From the cell containing the given text, extract its center point as (x, y) coordinate. 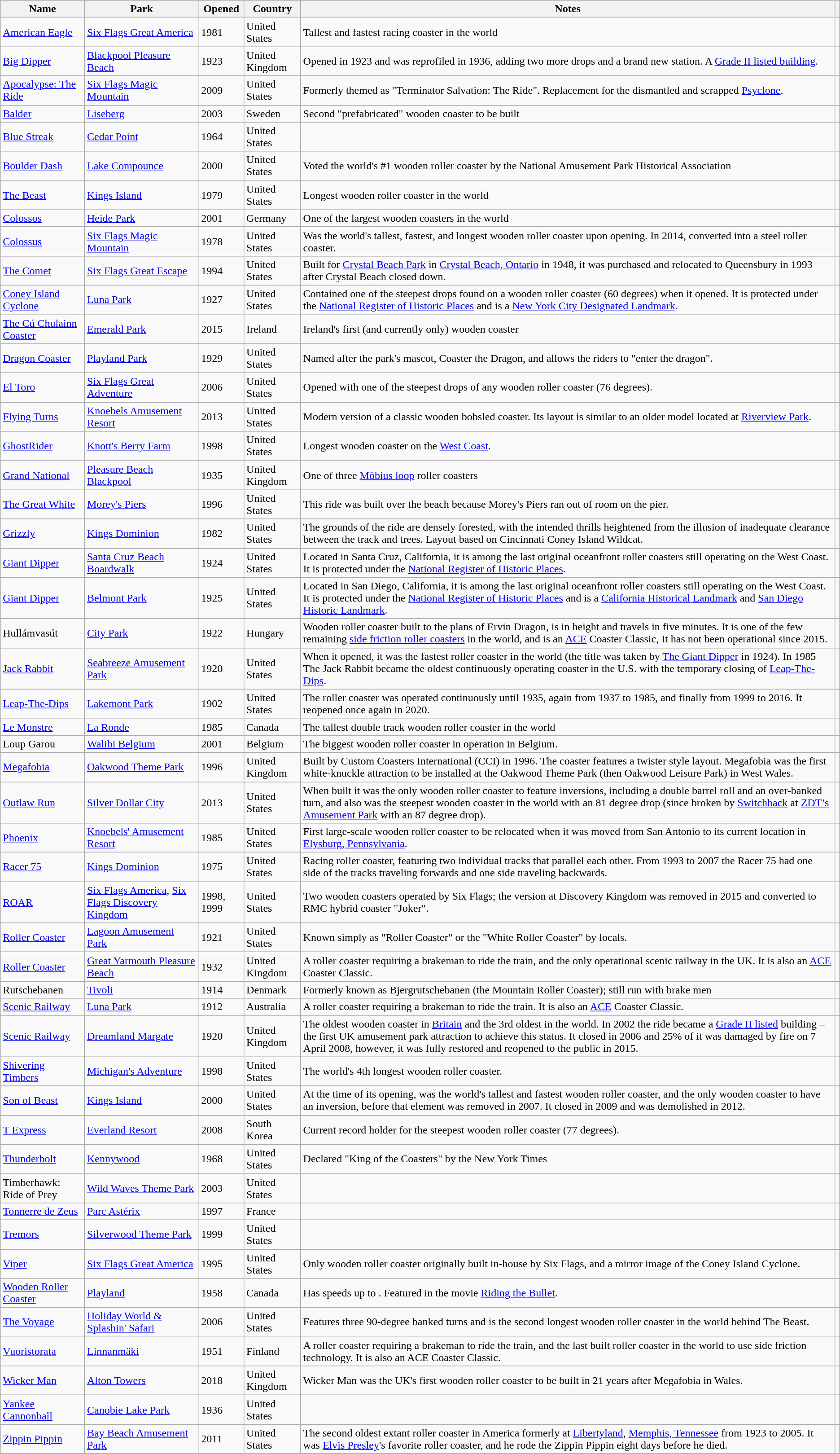
1982 (222, 533)
Blackpool Pleasure Beach (141, 61)
Leap-The-Dips (43, 704)
Two wooden coasters operated by Six Flags; the version at Discovery Kingdom was removed in 2015 and converted to RMC hybrid coaster "Joker". (568, 902)
Boulder Dash (43, 166)
Phoenix (43, 838)
Jack Rabbit (43, 668)
Lake Compounce (141, 166)
Ireland's first (and currently only) wooden coaster (568, 329)
Six Flags Great Adventure (141, 388)
One of three Möbius loop roller coasters (568, 475)
Canobie Lake Park (141, 1410)
Only wooden roller coaster originally built in-house by Six Flags, and a mirror image of the Coney Island Cyclone. (568, 1263)
Silver Dollar City (141, 803)
Voted the world's #1 wooden roller coaster by the National Amusement Park Historical Association (568, 166)
La Ronde (141, 727)
Country (272, 9)
A roller coaster requiring a brakeman to ride the train, and the only operational scenic railway in the UK. It is also an ACE Coaster Classic. (568, 967)
1958 (222, 1293)
France (272, 1211)
2009 (222, 91)
A roller coaster requiring a brakeman to ride the train. It is also an ACE Coaster Classic. (568, 1007)
Knoebels Amusement Resort (141, 417)
Opened in 1923 and was reprofiled in 1936, adding two more drops and a brand new station. A Grade II listed building. (568, 61)
Great Yarmouth Pleasure Beach (141, 967)
1914 (222, 990)
T Express (43, 1129)
Seabreeze Amusement Park (141, 668)
1968 (222, 1159)
Knoebels' Amusement Resort (141, 838)
Wooden Roller Coaster (43, 1293)
Six Flags America, Six Flags Discovery Kingdom (141, 902)
The biggest wooden roller coaster in operation in Belgium. (568, 744)
Lakemont Park (141, 704)
Name (43, 9)
Loup Garou (43, 744)
Racer 75 (43, 867)
Six Flags Great Escape (141, 270)
Formerly themed as "Terminator Salvation: The Ride". Replacement for the dismantled and scrapped Psyclone. (568, 91)
Emerald Park (141, 329)
Santa Cruz Beach Boardwalk (141, 563)
1929 (222, 358)
Vuoristorata (43, 1351)
Tallest and fastest racing coaster in the world (568, 32)
1912 (222, 1007)
Thunderbolt (43, 1159)
Longest wooden roller coaster in the world (568, 195)
1902 (222, 704)
Parc Astérix (141, 1211)
Finland (272, 1351)
Hullámvasút (43, 633)
Playland Park (141, 358)
Blue Streak (43, 136)
First large-scale wooden roller coaster to be relocated when it was moved from San Antonio to its current location in Elysburg, Pennsylvania. (568, 838)
The tallest double track wooden roller coaster in the world (568, 727)
Modern version of a classic wooden bobsled coaster. Its layout is similar to an older model located at Riverview Park. (568, 417)
Silverwood Theme Park (141, 1234)
Holiday World & Splashin' Safari (141, 1322)
1994 (222, 270)
Belmont Park (141, 598)
Opened with one of the steepest drops of any wooden roller coaster (76 degrees). (568, 388)
Notes (568, 9)
Tremors (43, 1234)
Cedar Point (141, 136)
1964 (222, 136)
1924 (222, 563)
Wild Waves Theme Park (141, 1188)
1981 (222, 32)
Park (141, 9)
Grizzly (43, 533)
Liseberg (141, 114)
Lagoon Amusement Park (141, 937)
1936 (222, 1410)
Oakwood Theme Park (141, 767)
Shivering Timbers (43, 1071)
1995 (222, 1263)
Yankee Cannonball (43, 1410)
Has speeds up to . Featured in the movie Riding the Bullet. (568, 1293)
Flying Turns (43, 417)
The Cú Chulainn Coaster (43, 329)
Kennywood (141, 1159)
The Great White (43, 505)
Australia (272, 1007)
1999 (222, 1234)
Zippin Pippin (43, 1439)
Balder (43, 114)
Bay Beach Amusement Park (141, 1439)
1923 (222, 61)
2011 (222, 1439)
City Park (141, 633)
Germany (272, 218)
Megafobia (43, 767)
1978 (222, 242)
The world's 4th longest wooden roller coaster. (568, 1071)
Built for Crystal Beach Park in Crystal Beach, Ontario in 1948, it was purchased and relocated to Queensbury in 1993 after Crystal Beach closed down. (568, 270)
Michigan's Adventure (141, 1071)
Hungary (272, 633)
The Beast (43, 195)
Alton Towers (141, 1381)
Ireland (272, 329)
Known simply as "Roller Coaster" or the "White Roller Coaster" by locals. (568, 937)
Opened (222, 9)
Viper (43, 1263)
Features three 90-degree banked turns and is the second longest wooden roller coaster in the world behind The Beast. (568, 1322)
1927 (222, 300)
Le Monstre (43, 727)
Pleasure Beach Blackpool (141, 475)
Colossos (43, 218)
Declared "King of the Coasters" by the New York Times (568, 1159)
Rutschebanen (43, 990)
Colossus (43, 242)
1935 (222, 475)
Current record holder for the steepest wooden roller coaster (77 degrees). (568, 1129)
One of the largest wooden coasters in the world (568, 218)
1932 (222, 967)
Longest wooden coaster on the West Coast. (568, 446)
Son of Beast (43, 1101)
Everland Resort (141, 1129)
1975 (222, 867)
Wicker Man (43, 1381)
Named after the park's mascot, Coaster the Dragon, and allows the riders to "enter the dragon". (568, 358)
Heide Park (141, 218)
Timberhawk: Ride of Prey (43, 1188)
1951 (222, 1351)
2015 (222, 329)
Denmark (272, 990)
American Eagle (43, 32)
Formerly known as Bjergrutschebanen (the Mountain Roller Coaster); still run with brake men (568, 990)
Dreamland Margate (141, 1036)
1998, 1999 (222, 902)
The Voyage (43, 1322)
Tivoli (141, 990)
1979 (222, 195)
Grand National (43, 475)
El Toro (43, 388)
2018 (222, 1381)
Coney Island Cyclone (43, 300)
This ride was built over the beach because Morey's Piers ran out of room on the pier. (568, 505)
Belgium (272, 744)
GhostRider (43, 446)
Walibi Belgium (141, 744)
Sweden (272, 114)
Second "prefabricated" wooden coaster to be built (568, 114)
Playland (141, 1293)
1925 (222, 598)
Dragon Coaster (43, 358)
Apocalypse: The Ride (43, 91)
Morey's Piers (141, 505)
South Korea (272, 1129)
Linnanmäki (141, 1351)
Was the world's tallest, fastest, and longest wooden roller coaster upon opening. In 2014, converted into a steel roller coaster. (568, 242)
Outlaw Run (43, 803)
1997 (222, 1211)
Big Dipper (43, 61)
ROAR (43, 902)
The roller coaster was operated continuously until 1935, again from 1937 to 1985, and finally from 1999 to 2016. It reopened once again in 2020. (568, 704)
The Comet (43, 270)
1922 (222, 633)
Wicker Man was the UK's first wooden roller coaster to be built in 21 years after Megafobia in Wales. (568, 1381)
1921 (222, 937)
Knott's Berry Farm (141, 446)
2008 (222, 1129)
Tonnerre de Zeus (43, 1211)
